Pinpoint the cell where the given text exists, returning its (X, Y) midpoint coordinate. 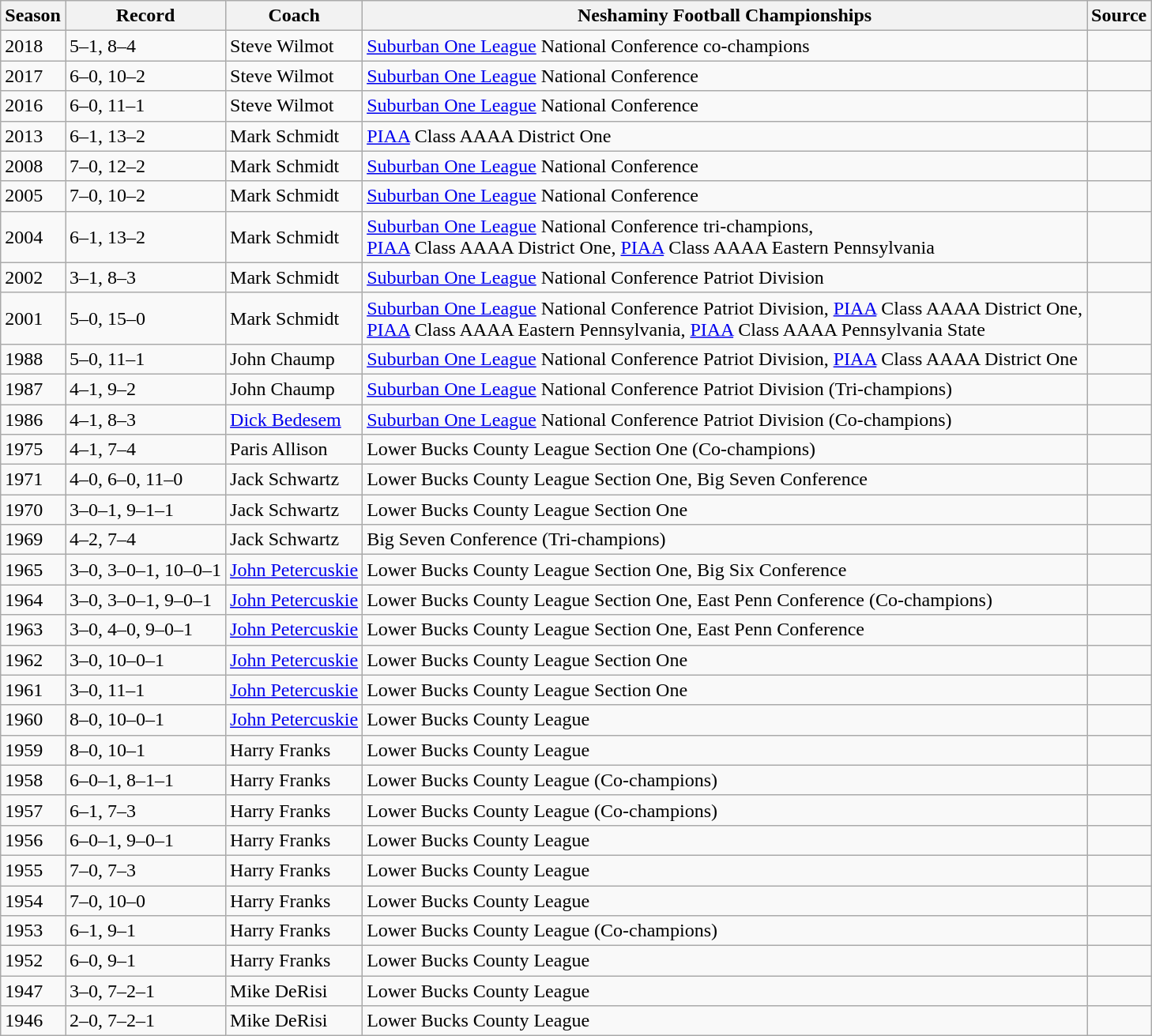
5–1, 8–4 (145, 46)
Suburban One League National Conference tri-champions,PIAA Class AAAA District One, PIAA Class AAAA Eastern Pennsylvania (725, 237)
6–0, 11–1 (145, 106)
6–0, 10–2 (145, 76)
Dick Bedesem (294, 420)
6–0, 9–1 (145, 961)
3–0, 10–0–1 (145, 660)
1975 (33, 450)
3–0, 7–2–1 (145, 991)
8–0, 10–1 (145, 750)
1958 (33, 780)
Lower Bucks County League Section One, Big Six Conference (725, 570)
7–0, 10–2 (145, 196)
1953 (33, 931)
2017 (33, 76)
2018 (33, 46)
Source (1119, 16)
Big Seven Conference (Tri-champions) (725, 540)
Suburban One League National Conference co-champions (725, 46)
2008 (33, 166)
4–1, 9–2 (145, 389)
1956 (33, 840)
4–1, 8–3 (145, 420)
3–0, 11–1 (145, 690)
3–0, 3–0–1, 10–0–1 (145, 570)
Lower Bucks County League Section One, Big Seven Conference (725, 480)
6–0–1, 9–0–1 (145, 840)
7–0, 12–2 (145, 166)
7–0, 10–0 (145, 900)
1969 (33, 540)
3–0, 3–0–1, 9–0–1 (145, 600)
1970 (33, 510)
1962 (33, 660)
2004 (33, 237)
7–0, 7–3 (145, 870)
4–0, 6–0, 11–0 (145, 480)
4–1, 7–4 (145, 450)
Suburban One League National Conference Patriot Division (725, 277)
Lower Bucks County League Section One (Co-champions) (725, 450)
2002 (33, 277)
Suburban One League National Conference Patriot Division, PIAA Class AAAA District One (725, 359)
3–0, 4–0, 9–0–1 (145, 630)
1954 (33, 900)
Neshaminy Football Championships (725, 16)
4–2, 7–4 (145, 540)
3–0–1, 9–1–1 (145, 510)
2005 (33, 196)
1955 (33, 870)
3–1, 8–3 (145, 277)
1964 (33, 600)
Coach (294, 16)
1959 (33, 750)
1947 (33, 991)
1963 (33, 630)
1952 (33, 961)
1986 (33, 420)
2001 (33, 318)
6–1, 9–1 (145, 931)
Lower Bucks County League Section One, East Penn Conference (Co-champions) (725, 600)
1987 (33, 389)
Paris Allison (294, 450)
2–0, 7–2–1 (145, 1021)
2016 (33, 106)
1946 (33, 1021)
6–0–1, 8–1–1 (145, 780)
6–1, 7–3 (145, 810)
Suburban One League National Conference Patriot Division (Co-champions) (725, 420)
8–0, 10–0–1 (145, 720)
1965 (33, 570)
PIAA Class AAAA District One (725, 136)
1971 (33, 480)
Suburban One League National Conference Patriot Division (Tri-champions) (725, 389)
2013 (33, 136)
5–0, 15–0 (145, 318)
Lower Bucks County League Section One, East Penn Conference (725, 630)
1988 (33, 359)
5–0, 11–1 (145, 359)
Season (33, 16)
1961 (33, 690)
1960 (33, 720)
1957 (33, 810)
Record (145, 16)
